Output the (x, y) coordinate of the center of the cell containing the given text.  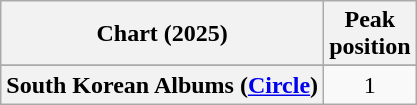
Chart (2025) (162, 34)
South Korean Albums (Circle) (162, 85)
Peakposition (370, 34)
1 (370, 85)
